Scan for the cell matching the given text and deliver its [X, Y] coordinate at center. 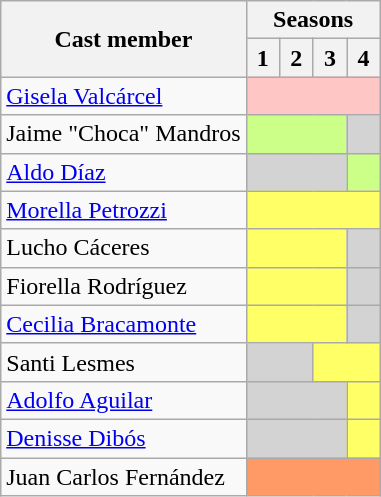
1 [263, 58]
Fiorella Rodríguez [124, 286]
Aldo Díaz [124, 172]
Cast member [124, 39]
Juan Carlos Fernández [124, 477]
4 [364, 58]
2 [297, 58]
Lucho Cáceres [124, 248]
Seasons [313, 20]
Santi Lesmes [124, 362]
Adolfo Aguilar [124, 400]
Gisela Valcárcel [124, 96]
Cecilia Bracamonte [124, 324]
Morella Petrozzi [124, 210]
Jaime "Choca" Mandros [124, 134]
Denisse Dibós [124, 438]
3 [330, 58]
